Output the (X, Y) coordinate of the center of the cell containing the given text.  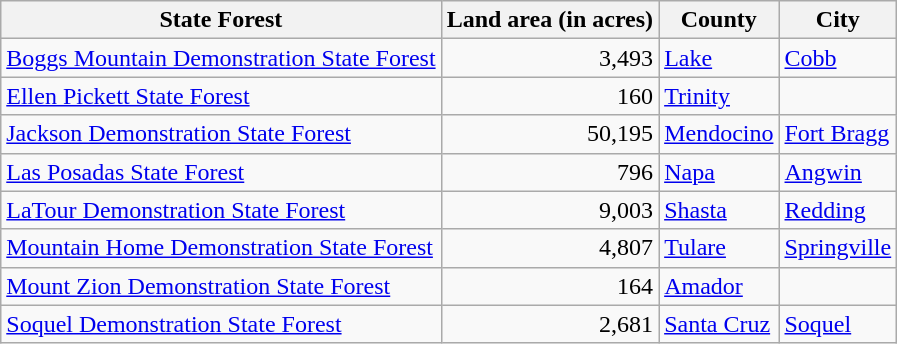
County (719, 20)
Jackson Demonstration State Forest (221, 134)
Fort Bragg (838, 134)
Trinity (719, 96)
City (838, 20)
160 (550, 96)
Soquel (838, 324)
Springville (838, 248)
Ellen Pickett State Forest (221, 96)
Soquel Demonstration State Forest (221, 324)
Land area (in acres) (550, 20)
Amador (719, 286)
State Forest (221, 20)
Las Posadas State Forest (221, 172)
Lake (719, 58)
Boggs Mountain Demonstration State Forest (221, 58)
796 (550, 172)
4,807 (550, 248)
9,003 (550, 210)
Redding (838, 210)
Santa Cruz (719, 324)
164 (550, 286)
2,681 (550, 324)
Mountain Home Demonstration State Forest (221, 248)
Mendocino (719, 134)
LaTour Demonstration State Forest (221, 210)
Cobb (838, 58)
3,493 (550, 58)
Napa (719, 172)
Mount Zion Demonstration State Forest (221, 286)
Tulare (719, 248)
50,195 (550, 134)
Angwin (838, 172)
Shasta (719, 210)
